Locate the cell with the specified text and output its [x, y] center coordinate. 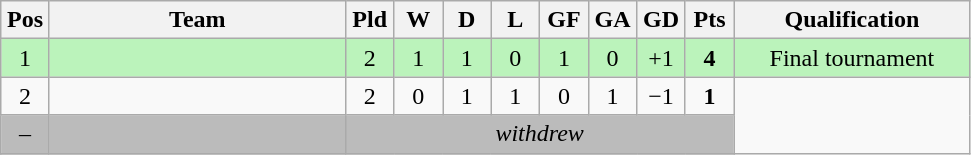
Qualification [852, 20]
L [516, 20]
Team [197, 20]
−1 [662, 96]
– [26, 134]
Pts [710, 20]
GD [662, 20]
Pos [26, 20]
+1 [662, 58]
W [418, 20]
GF [564, 20]
Pld [370, 20]
withdrew [539, 134]
D [466, 20]
4 [710, 58]
GA [612, 20]
Final tournament [852, 58]
